Search for the cell housing the specified text and yield its (X, Y) center coordinate. 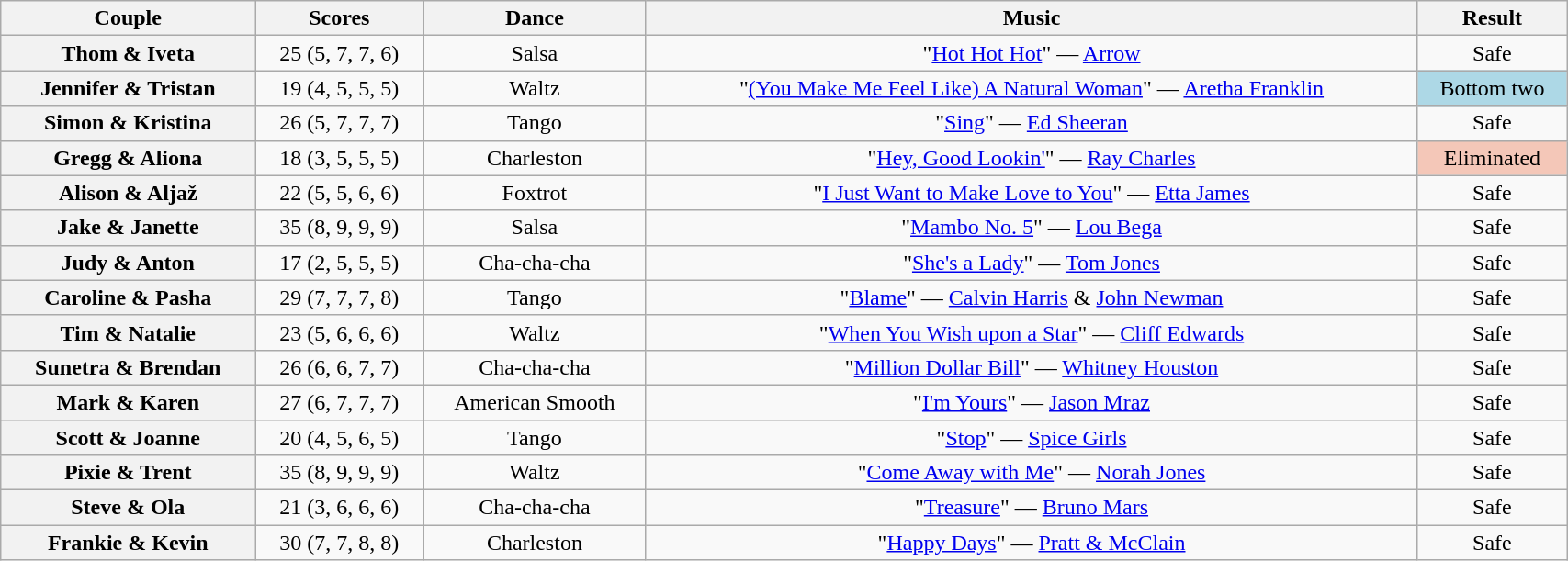
30 (7, 7, 8, 8) (340, 543)
19 (4, 5, 5, 5) (340, 88)
26 (5, 7, 7, 7) (340, 123)
"When You Wish upon a Star" — Cliff Edwards (1032, 332)
"I Just Want to Make Love to You" — Etta James (1032, 193)
21 (3, 6, 6, 6) (340, 508)
Thom & Iveta (129, 53)
Result (1492, 18)
Dance (535, 18)
Couple (129, 18)
Mark & Karen (129, 402)
Music (1032, 18)
"Treasure" — Bruno Mars (1032, 508)
Alison & Aljaž (129, 193)
"Million Dollar Bill" — Whitney Houston (1032, 367)
26 (6, 6, 7, 7) (340, 367)
Tim & Natalie (129, 332)
27 (6, 7, 7, 7) (340, 402)
Foxtrot (535, 193)
"Come Away with Me" — Norah Jones (1032, 473)
Caroline & Pasha (129, 297)
Frankie & Kevin (129, 543)
"Mambo No. 5" — Lou Bega (1032, 228)
Gregg & Aliona (129, 158)
"Stop" — Spice Girls (1032, 438)
"Hey, Good Lookin'" — Ray Charles (1032, 158)
Sunetra & Brendan (129, 367)
Bottom two (1492, 88)
Scott & Joanne (129, 438)
Eliminated (1492, 158)
Steve & Ola (129, 508)
"Sing" — Ed Sheeran (1032, 123)
Jake & Janette (129, 228)
22 (5, 5, 6, 6) (340, 193)
17 (2, 5, 5, 5) (340, 263)
18 (3, 5, 5, 5) (340, 158)
"(You Make Me Feel Like) A Natural Woman" — Aretha Franklin (1032, 88)
"Blame" — Calvin Harris & John Newman (1032, 297)
American Smooth (535, 402)
Scores (340, 18)
20 (4, 5, 6, 5) (340, 438)
"I'm Yours" — Jason Mraz (1032, 402)
Pixie & Trent (129, 473)
"She's a Lady" — Tom Jones (1032, 263)
29 (7, 7, 7, 8) (340, 297)
25 (5, 7, 7, 6) (340, 53)
23 (5, 6, 6, 6) (340, 332)
Judy & Anton (129, 263)
Jennifer & Tristan (129, 88)
"Happy Days" — Pratt & McClain (1032, 543)
Simon & Kristina (129, 123)
"Hot Hot Hot" — Arrow (1032, 53)
